Output the [x, y] coordinate of the center of the cell containing the given text.  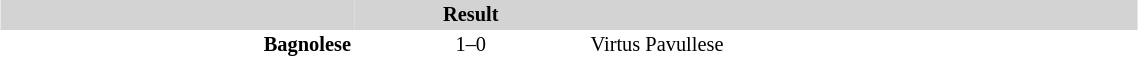
Result [470, 15]
1–0 [470, 45]
Bagnolese [177, 45]
Virtus Pavullese [851, 45]
